Find where the given text appears and provide that cell's center as (X, Y) coordinate. 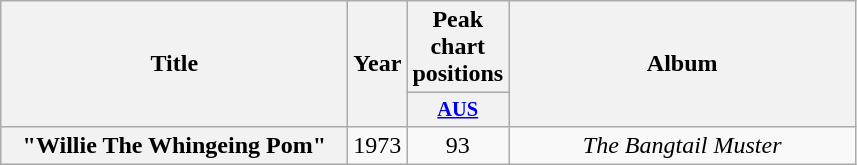
The Bangtail Muster (682, 145)
Title (174, 64)
93 (458, 145)
Year (378, 64)
Peak chart positions (458, 47)
Album (682, 64)
"Willie The Whingeing Pom" (174, 145)
AUS (458, 110)
1973 (378, 145)
